Return [X, Y] of the center of cell containing provided text 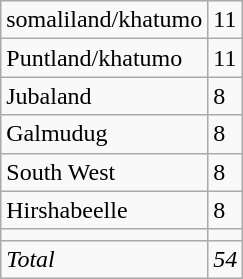
54 [226, 259]
Hirshabeelle [104, 210]
Total [104, 259]
Puntland/khatumo [104, 58]
South West [104, 172]
somaliland/khatumo [104, 20]
Jubaland [104, 96]
Galmudug [104, 134]
